Determine the (x, y) coordinate at the center of the cell enclosing the given text.  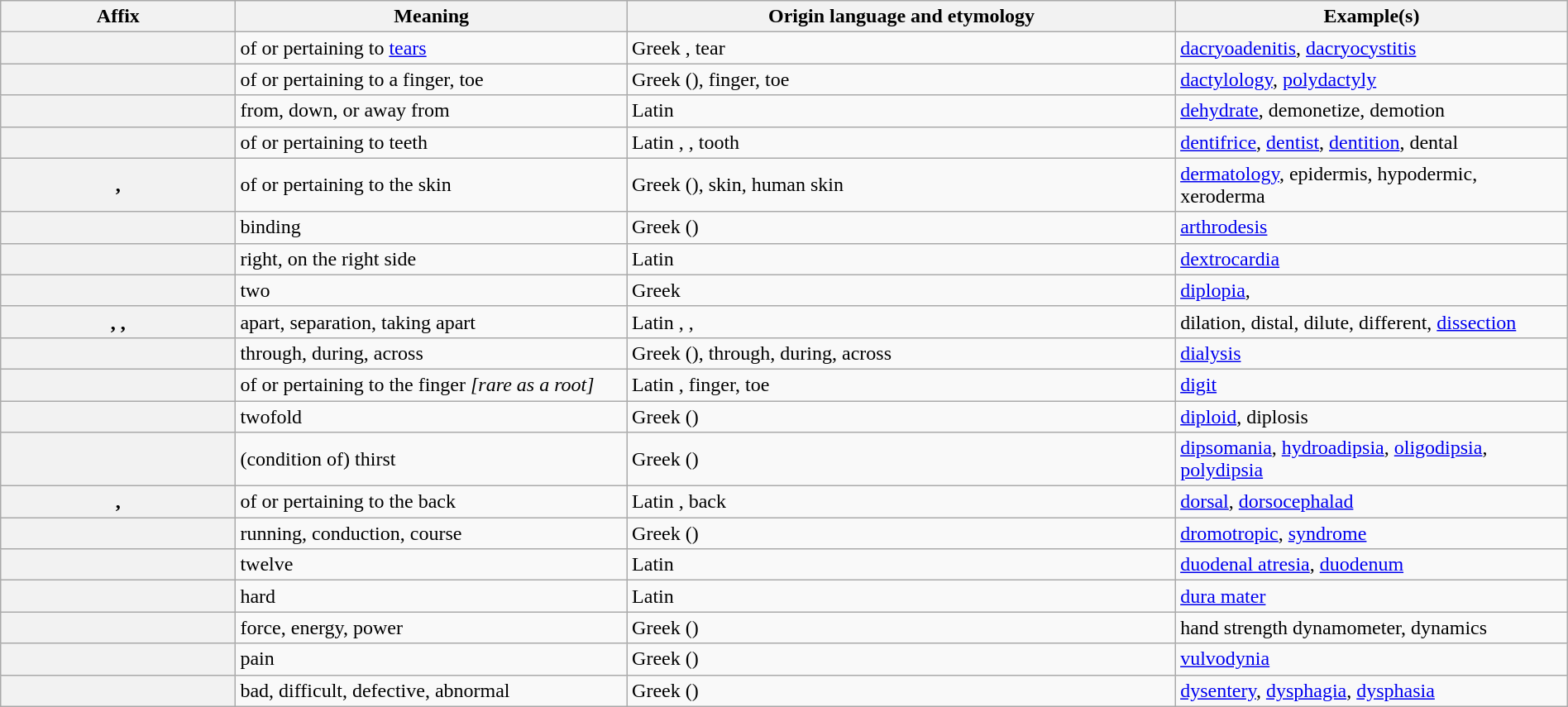
of or pertaining to a finger, toe (432, 79)
duodenal atresia, duodenum (1372, 565)
Affix (118, 17)
Greek (901, 290)
hard (432, 596)
Latin , back (901, 502)
from, down, or away from (432, 111)
right, on the right side (432, 259)
through, during, across (432, 353)
, , (118, 322)
Latin , , (901, 322)
dacryoadenitis, dacryocystitis (1372, 48)
of or pertaining to the back (432, 502)
Greek (), skin, human skin (901, 185)
binding (432, 227)
dactylology, polydactyly (1372, 79)
diploid, diplosis (1372, 416)
dysentery, dysphagia, dysphasia (1372, 690)
dura mater (1372, 596)
dermatology, epidermis, hypodermic, xeroderma (1372, 185)
dromotropic, syndrome (1372, 533)
of or pertaining to tears (432, 48)
dextrocardia (1372, 259)
dehydrate, demonetize, demotion (1372, 111)
vulvodynia (1372, 659)
dorsal, dorsocephalad (1372, 502)
Greek , tear (901, 48)
of or pertaining to the skin (432, 185)
bad, difficult, defective, abnormal (432, 690)
Greek (), through, during, across (901, 353)
dentifrice, dentist, dentition, dental (1372, 142)
dipsomania, hydroadipsia, oligodipsia, polydipsia (1372, 460)
two (432, 290)
Meaning (432, 17)
twelve (432, 565)
Latin , , tooth (901, 142)
diplopia, (1372, 290)
Origin language and etymology (901, 17)
twofold (432, 416)
Latin , finger, toe (901, 385)
dilation, distal, dilute, different, dissection (1372, 322)
hand strength dynamometer, dynamics (1372, 628)
of or pertaining to teeth (432, 142)
of or pertaining to the finger [rare as a root] (432, 385)
(condition of) thirst (432, 460)
digit (1372, 385)
Example(s) (1372, 17)
apart, separation, taking apart (432, 322)
running, conduction, course (432, 533)
dialysis (1372, 353)
pain (432, 659)
Greek (), finger, toe (901, 79)
arthrodesis (1372, 227)
force, energy, power (432, 628)
